Search for the cell housing the specified text and yield its [x, y] center coordinate. 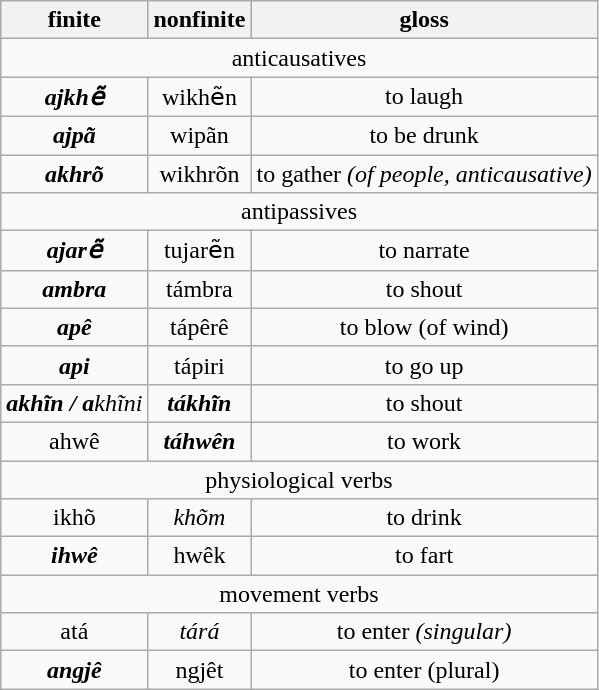
ngjêt [200, 670]
khõm [200, 518]
atá [74, 632]
nonfinite [200, 20]
ihwê [74, 556]
ajpã [74, 135]
ajarẽ [74, 251]
tápêrê [200, 327]
hwêk [200, 556]
finite [74, 20]
tákhĩn [200, 403]
to work [424, 441]
wikhrõn [200, 173]
wikhẽn [200, 97]
anticausatives [299, 58]
to blow (of wind) [424, 327]
to enter (singular) [424, 632]
movement verbs [299, 594]
ambra [74, 289]
ahwê [74, 441]
akhĩn / akhĩni [74, 403]
physiological verbs [299, 479]
ikhõ [74, 518]
angjê [74, 670]
tápiri [200, 365]
támbra [200, 289]
wipãn [200, 135]
to gather (of people, anticausative) [424, 173]
tárá [200, 632]
to laugh [424, 97]
to enter (plural) [424, 670]
to narrate [424, 251]
api [74, 365]
to drink [424, 518]
akhrõ [74, 173]
ajkhẽ [74, 97]
apê [74, 327]
to fart [424, 556]
to go up [424, 365]
tujarẽn [200, 251]
táhwên [200, 441]
antipassives [299, 212]
gloss [424, 20]
to be drunk [424, 135]
